Return [x, y] of the center of cell containing provided text 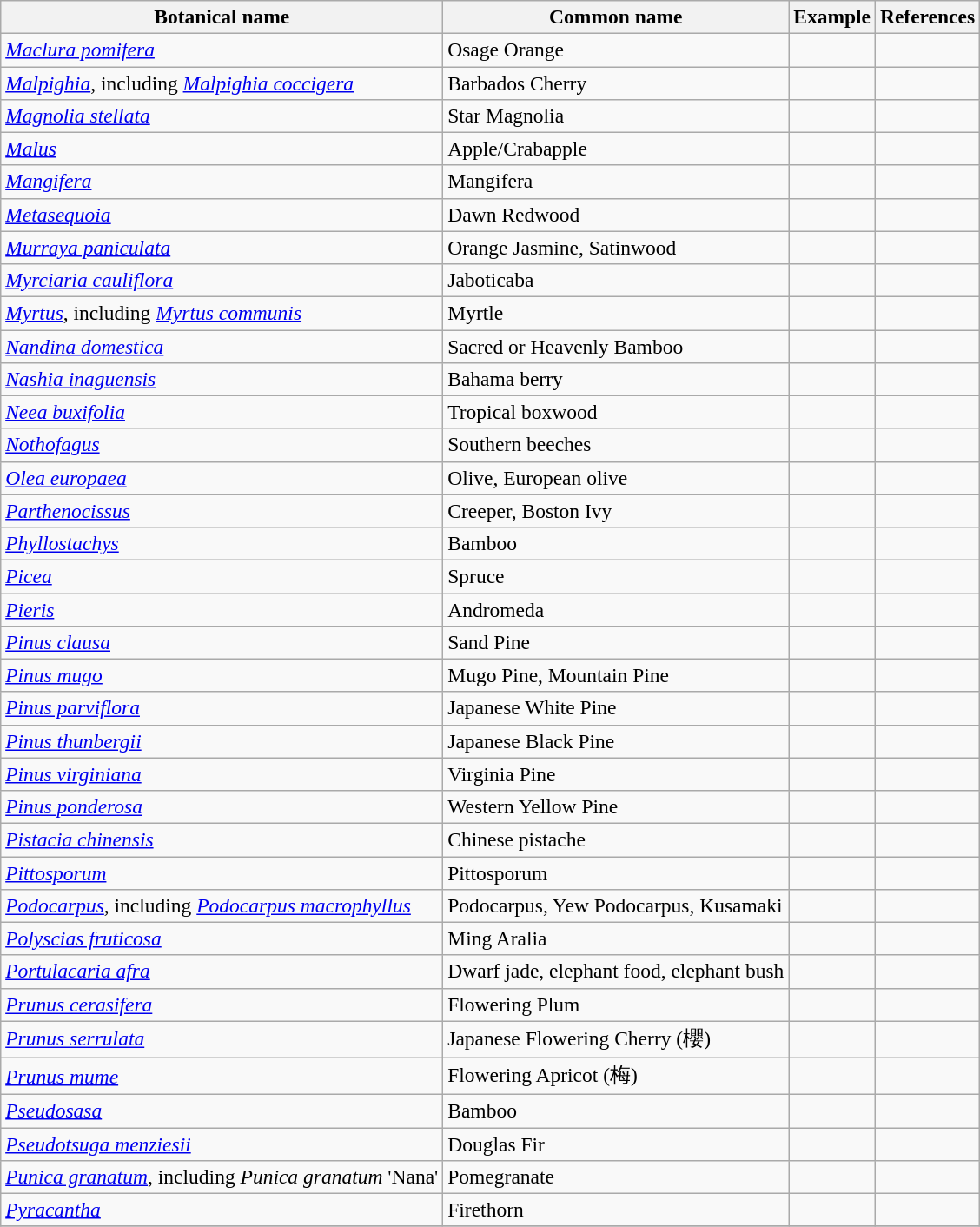
Myrtus, including Myrtus communis [222, 313]
Metasequoia [222, 215]
Myrtle [616, 313]
Pinus clausa [222, 642]
Malpighia, including Malpighia coccigera [222, 83]
Common name [616, 17]
Olive, European olive [616, 478]
Polyscias fruticosa [222, 938]
Dawn Redwood [616, 215]
Virginia Pine [616, 774]
Pinus parviflora [222, 708]
Dwarf jade, elephant food, elephant bush [616, 972]
Portulacaria afra [222, 972]
Japanese Flowering Cherry (櫻) [616, 1039]
Pinus thunbergii [222, 741]
Andromeda [616, 609]
Pseudotsuga menziesii [222, 1144]
Mugo Pine, Mountain Pine [616, 675]
Nothofagus [222, 445]
Star Magnolia [616, 116]
Prunus cerasifera [222, 1005]
Myrciaria cauliflora [222, 280]
Flowering Apricot (梅) [616, 1076]
Picea [222, 576]
Nashia inaguensis [222, 379]
Spruce [616, 576]
Southern beeches [616, 445]
Orange Jasmine, Satinwood [616, 248]
Firethorn [616, 1210]
Phyllostachys [222, 543]
Malus [222, 149]
Sacred or Heavenly Bamboo [616, 346]
Podocarpus, Yew Podocarpus, Kusamaki [616, 905]
References [927, 17]
Pinus ponderosa [222, 806]
Parthenocissus [222, 511]
Creeper, Boston Ivy [616, 511]
Tropical boxwood [616, 412]
Pyracantha [222, 1210]
Nandina domestica [222, 346]
Pomegranate [616, 1177]
Pinus mugo [222, 675]
Barbados Cherry [616, 83]
Bahama berry [616, 379]
Botanical name [222, 17]
Pieris [222, 609]
Jaboticaba [616, 280]
Magnolia stellata [222, 116]
Maclura pomifera [222, 50]
Neea buxifolia [222, 412]
Prunus serrulata [222, 1039]
Prunus mume [222, 1076]
Olea europaea [222, 478]
Pistacia chinensis [222, 839]
Osage Orange [616, 50]
Japanese Black Pine [616, 741]
Sand Pine [616, 642]
Pinus virginiana [222, 774]
Chinese pistache [616, 839]
Pseudosasa [222, 1111]
Japanese White Pine [616, 708]
Podocarpus, including Podocarpus macrophyllus [222, 905]
Apple/Crabapple [616, 149]
Punica granatum, including Punica granatum 'Nana' [222, 1177]
Flowering Plum [616, 1005]
Example [832, 17]
Western Yellow Pine [616, 806]
Douglas Fir [616, 1144]
Ming Aralia [616, 938]
Murraya paniculata [222, 248]
